Extract the (X, Y) coordinate from the center of the cell holding the provided text.  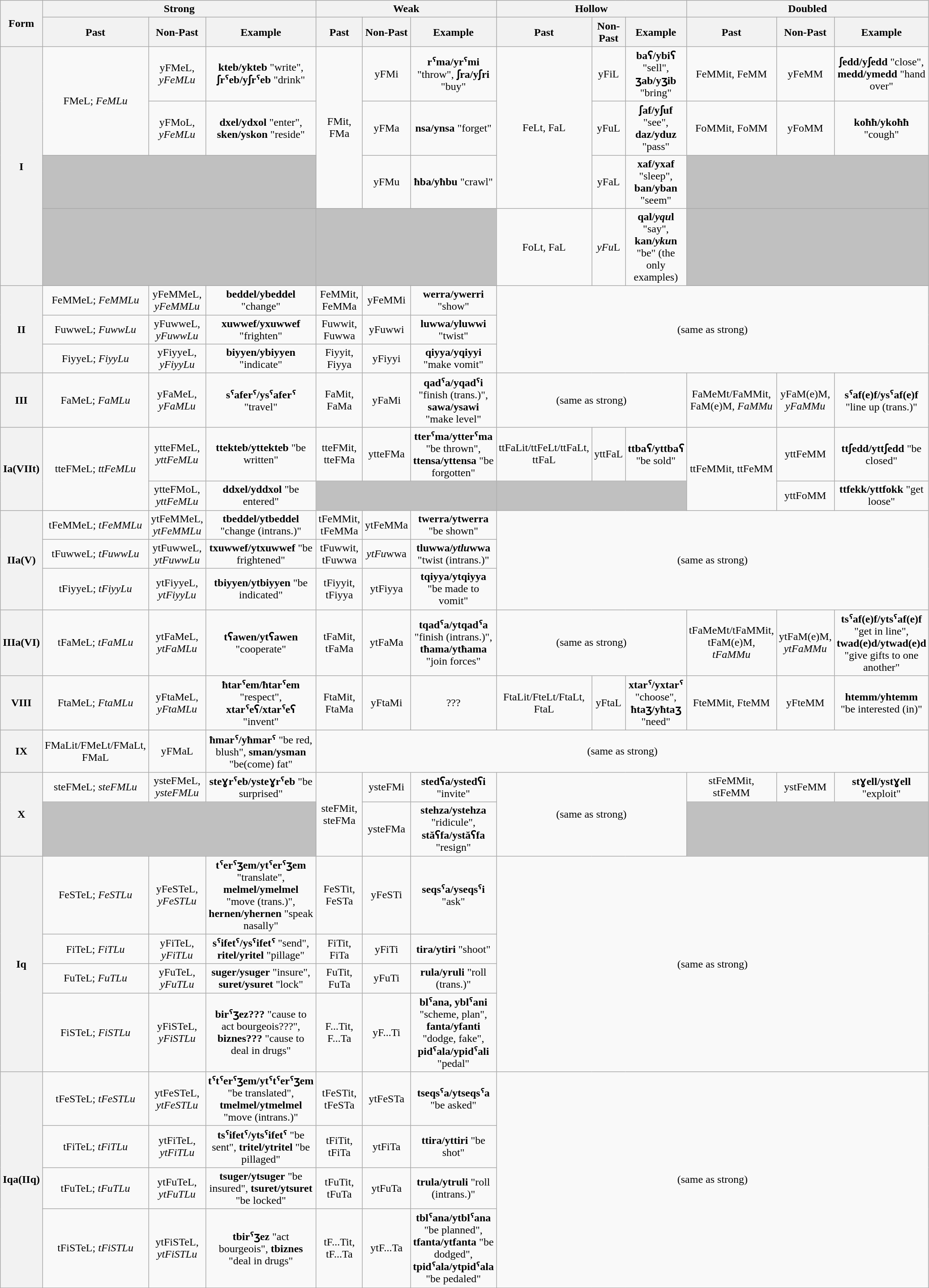
tteFMit, tteFMa (339, 454)
tFiTeL; tFiTLu (96, 1147)
yFMeL, yFeMLu (177, 74)
ytFiyyeL, ytFiyyLu (177, 589)
ytFaM(e)M, ytFaMMu (805, 643)
Fuwwit, Fuwwa (339, 329)
ytFuwwa (387, 554)
tFiyyit, tFiyya (339, 589)
steFMeL; steFMLu (96, 787)
ytFeSTeL, ytFeSTLu (177, 1099)
tqadˤa/ytqadˤa "finish (intrans.)", tħama/ytħama "join forces" (454, 643)
tluwwa/ytluwwa "twist (intrans.)" (454, 554)
ytF...Ta (387, 1248)
ddxel/yddxol "be entered" (261, 496)
ħba/yħbu "crawl" (454, 182)
yFaMeL, yFaMLu (177, 400)
tseqsˤa/ytseqsˤa "be asked" (454, 1099)
yFuTeL, yFuTLu (177, 978)
qiyya/yqiyyi "make vomit" (454, 359)
IIIa(VI) (21, 643)
ytFuwweL, ytFuwwLu (177, 554)
yFaM(e)M, yFaMMu (805, 400)
??? (454, 703)
xtarˤ/yxtarˤ "choose", ħtaʒ/yħtaʒ "need" (656, 703)
ttbaʕ/yttbaʕ "be sold" (656, 454)
tFiyyeL; tFiyyLu (96, 589)
ʃaf/yʃuf "see", daz/yduz "pass" (656, 128)
ytFuTa (387, 1188)
ytFaMa (387, 643)
Hollow (592, 9)
tFuwweL; tFuwwLu (96, 554)
FeMMit, FeMMa (339, 301)
yFMi (387, 74)
yttFaL (609, 454)
FtaLit/FteLt/FtaLt, FtaL (544, 703)
yFMoL, yFeMLu (177, 128)
yFuwweL, yFuwwLu (177, 329)
birˤʒez??? "cause to act bourgeois???", biznes??? "cause to deal in drugs" (261, 1032)
VIII (21, 703)
tFuTit, tFuTa (339, 1188)
Form (21, 23)
beddel/ybeddel "change" (261, 301)
yFtaMeL, yFtaMLu (177, 703)
luwwa/yluwwi "twist" (454, 329)
tFeMMeL; tFeMMLu (96, 525)
stFeMMit, stFeMM (732, 787)
tterˤma/ytterˤma "be thrown", ttensa/yttensa "be forgotten" (454, 454)
tFiSTeL; tFiSTLu (96, 1248)
rˤma/yrˤmi "throw", ʃra/yʃri "buy" (454, 74)
FMaLit/FMeLt/FMaLt, FMaL (96, 751)
yFiTi (387, 949)
ʃedd/yʃedd "close", medd/ymedd "hand over" (881, 74)
ytFiyya (387, 589)
trula/ytruli "roll (intrans.)" (454, 1188)
ytFeSTa (387, 1099)
tblˤana/ytblˤana "be planned", tfanta/ytfanta "be dodged", tpidˤala/ytpidˤala "be pedaled" (454, 1248)
FMit, FMa (339, 128)
yFeMM (805, 74)
yFaL (609, 182)
tteFMeL; ttFeMLu (96, 469)
II (21, 329)
IIa(V) (21, 560)
ttira/yttiri "be shot" (454, 1147)
yF...Ti (387, 1032)
ytFiTa (387, 1147)
tˤtˤerˤʒem/ytˤtˤerˤʒem "be translated", tmelmel/ytmelmel "move (intrans.)" (261, 1099)
yFiyyeL, yFiyyLu (177, 359)
tira/ytiri "shoot" (454, 949)
ytFiTeL, ytFiTLu (177, 1147)
stedʕa/ystedʕi "invite" (454, 787)
yFuTi (387, 978)
yFteMM (805, 703)
yFoMM (805, 128)
yFiTeL, yFiTLu (177, 949)
tFeSTeL; tFeSTLu (96, 1099)
Ia(VIIt) (21, 469)
ttFaLit/ttFeLt/ttFaLt, ttFaL (544, 454)
ytteFMa (387, 454)
FuTit, FuTa (339, 978)
tFuwwit, tFuwwa (339, 554)
I (21, 166)
F...Tit, F...Ta (339, 1032)
yFeMMeL, yFeMMLu (177, 301)
stehza/ystehza "ridicule", stăʕfa/ystăʕfa "resign" (454, 829)
qal/yqul "say", kan/ykun "be" (the only examples) (656, 247)
FuTeL; FuTLu (96, 978)
ysteFMa (387, 829)
tFeMMit, tFeMMa (339, 525)
yFaMi (387, 400)
baʕ/ybiʕ "sell", ʒab/yʒib "bring" (656, 74)
blˤana, yblˤani "scheme, plan", fanta/yfanti "dodge, fake", pidˤala/ypidˤali "pedal" (454, 1032)
koħħ/ykoħħ "cough" (881, 128)
FaMeL; FaMLu (96, 400)
FteMMit, FteMM (732, 703)
ytFuTeL, ytFuTLu (177, 1188)
tFiTit, tFiTa (339, 1147)
yFeSTi (387, 895)
ytFiSTeL, ytFiSTLu (177, 1248)
tbirˤʒez "act bourgeois", tbiznes "deal in drugs" (261, 1248)
tFaMit, tFaMa (339, 643)
qadˤa/yqadˤi "finish (trans.)", sawa/ysawi "make level" (454, 400)
yFiL (609, 74)
tF...Tit, tF...Ta (339, 1248)
FiSTeL; FiSTLu (96, 1032)
suger/ysuger "insure", suret/ysuret "lock" (261, 978)
xuwwef/yxuwwef "frighten" (261, 329)
tsˤaf(e)f/ytsˤaf(e)f "get in line", twad(e)d/ytwad(e)d "give gifts to one another" (881, 643)
biyyen/ybiyyen "indicate" (261, 359)
tFaMeL; tFaMLu (96, 643)
ysteFMeL, ysteFMLu (177, 787)
Doubled (808, 9)
tFaMeMt/tFaMMit, tFaM(e)M, tFaMMu (732, 643)
yFiSTeL, yFiSTLu (177, 1032)
yFMa (387, 128)
sˤaf(e)f/ysˤaf(e)f "line up (trans.)" (881, 400)
ytteFMoL, yttFeMLu (177, 496)
yFtaMi (387, 703)
ytFaMeL, ytFaMLu (177, 643)
FaMeMt/FaMMit, FaM(e)M, FaMMu (732, 400)
sˤaferˤ/ysˤaferˤ "travel" (261, 400)
FtaMit, FtaMa (339, 703)
tqiyya/ytqiyya "be made to vomit" (454, 589)
yFeSTeL, yFeSTLu (177, 895)
ttʃedd/yttʃedd "be closed" (881, 454)
FeMMeL; FeMMLu (96, 301)
ysteFMi (387, 787)
FoMMit, FoMM (732, 128)
tbeddel/ytbeddel "change (intrans.)" (261, 525)
yFuwwi (387, 329)
FiTit, FiTa (339, 949)
III (21, 400)
tsˤifetˤ/ytsˤifetˤ "be sent", tritel/ytritel "be pillaged" (261, 1147)
yFMaL (177, 751)
ttfekk/yttfokk "get loose" (881, 496)
yFMu (387, 182)
yttFoMM (805, 496)
ytteFMeL, yttFeMLu (177, 454)
FeSTeL; FeSTLu (96, 895)
FiyyeL; FiyyLu (96, 359)
steFMit, steFMa (339, 814)
FtaMeL; FtaMLu (96, 703)
FoLt, FaL (544, 247)
nsa/ynsa "forget" (454, 128)
FeSTit, FeSTa (339, 895)
Strong (179, 9)
Fiyyit, Fiyya (339, 359)
ħmarˤ/yħmarˤ "be red, blush", sman/ysman "be(come) fat" (261, 751)
FaMit, FaMa (339, 400)
FuwweL; FuwwLu (96, 329)
sˤifetˤ/ysˤifetˤ "send", ritel/yritel "pillage" (261, 949)
tFuTeL; tFuTLu (96, 1188)
yFeMMi (387, 301)
seqsˤa/yseqsˤi "ask" (454, 895)
tˤerˤʒem/ytˤerˤʒem "translate", melmel/ymelmel "move (trans.)", hernen/yhernen "speak nasally" (261, 895)
tbiyyen/ytbiyyen "be indicated" (261, 589)
stɣell/ystɣell "exploit" (881, 787)
txuwwef/ytxuwwef "be frightened" (261, 554)
X (21, 814)
ytFeMMeL, ytFeMMLu (177, 525)
yttFeMM (805, 454)
rula/yruli "roll (trans.)" (454, 978)
ħtarˤem/ħtarˤem "respect", xtarˤeʕ/xtarˤeʕ "invent" (261, 703)
FiTeL; FiTLu (96, 949)
ttFeMMit, ttFeMM (732, 469)
ytFeMMa (387, 525)
FMeL; FeMLu (96, 101)
yFiyyi (387, 359)
tFeSTit, tFeSTa (339, 1099)
FeLt, FaL (544, 128)
Weak (407, 9)
werra/ywerri "show" (454, 301)
IX (21, 751)
FeMMit, FeMM (732, 74)
Iq (21, 964)
ystFeMM (805, 787)
htemm/yhtemm "be interested (in)" (881, 703)
yFtaL (609, 703)
twerra/ytwerra "be shown" (454, 525)
dxel/ydxol "enter", sken/yskon "reside" (261, 128)
xaf/yxaf "sleep", ban/yban "seem" (656, 182)
tsuger/ytsuger "be insured", tsuret/ytsuret "be locked" (261, 1188)
Iqa(IIq) (21, 1180)
steɣrˤeb/ysteɣrˤeb "be surprised" (261, 787)
kteb/ykteb "write", ʃrˤeb/yʃrˤeb "drink" (261, 74)
tʕawen/ytʕawen "cooperate" (261, 643)
ttekteb/yttekteb "be written" (261, 454)
